Capture the cell that displays the provided text and extract its (x, y) central coordinate. 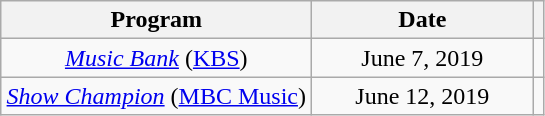
June 7, 2019 (422, 58)
Program (156, 20)
Music Bank (KBS) (156, 58)
Date (422, 20)
Show Champion (MBC Music) (156, 96)
June 12, 2019 (422, 96)
